For the text-containing cell, return its midpoint in (x, y) coordinate format. 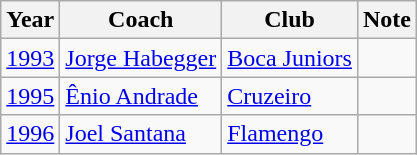
Coach (141, 20)
Flamengo (290, 134)
Cruzeiro (290, 96)
1995 (30, 96)
1993 (30, 58)
Jorge Habegger (141, 58)
Club (290, 20)
Note (386, 20)
1996 (30, 134)
Joel Santana (141, 134)
Boca Juniors (290, 58)
Ênio Andrade (141, 96)
Year (30, 20)
